For the text-containing cell, return its midpoint in [x, y] coordinate format. 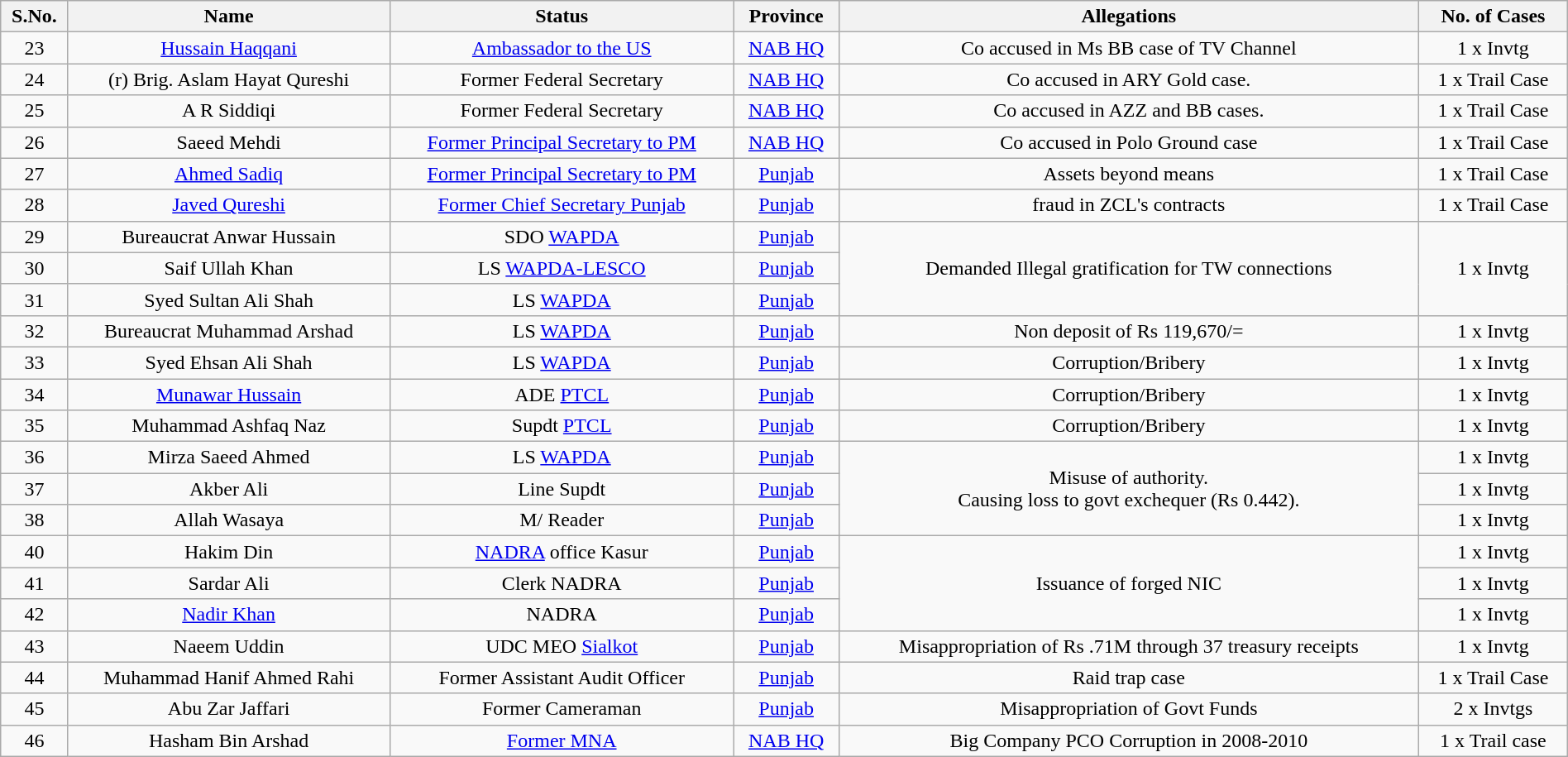
Supdt PTCL [562, 426]
Demanded Illegal gratification for TW connections [1129, 268]
30 [35, 268]
36 [35, 458]
40 [35, 552]
Abu Zar Jaffari [228, 709]
Former Cameraman [562, 709]
Non deposit of Rs 119,670/= [1129, 331]
23 [35, 48]
27 [35, 174]
Clerk NADRA [562, 583]
Javed Qureshi [228, 205]
Hussain Haqqani [228, 48]
Syed Sultan Ali Shah [228, 299]
29 [35, 237]
Former MNA [562, 740]
Co accused in ARY Gold case. [1129, 79]
Nadir Khan [228, 615]
(r) Brig. Aslam Hayat Qureshi [228, 79]
32 [35, 331]
Ahmed Sadiq [228, 174]
Line Supdt [562, 489]
SDO WAPDA [562, 237]
Sardar Ali [228, 583]
46 [35, 740]
Name [228, 17]
25 [35, 111]
NADRA [562, 615]
34 [35, 395]
Bureaucrat Anwar Hussain [228, 237]
Muhammad Ashfaq Naz [228, 426]
26 [35, 142]
1 x Trail case [1494, 740]
Province [786, 17]
Allah Wasaya [228, 520]
Syed Ehsan Ali Shah [228, 362]
No. of Cases [1494, 17]
Former Chief Secretary Punjab [562, 205]
Co accused in Ms BB case of TV Channel [1129, 48]
M/ Reader [562, 520]
Former Assistant Audit Officer [562, 678]
Saeed Mehdi [228, 142]
Hakim Din [228, 552]
31 [35, 299]
UDC MEO Sialkot [562, 646]
Status [562, 17]
Issuance of forged NIC [1129, 583]
44 [35, 678]
Raid trap case [1129, 678]
fraud in ZCL's contracts [1129, 205]
NADRA office Kasur [562, 552]
24 [35, 79]
Bureaucrat Muhammad Arshad [228, 331]
Munawar Hussain [228, 395]
Co accused in Polo Ground case [1129, 142]
Hasham Bin Arshad [228, 740]
ADE PTCL [562, 395]
Misappropriation of Govt Funds [1129, 709]
A R Siddiqi [228, 111]
Misuse of authority.Causing loss to govt exchequer (Rs 0.442). [1129, 489]
Muhammad Hanif Ahmed Rahi [228, 678]
42 [35, 615]
Naeem Uddin [228, 646]
35 [35, 426]
43 [35, 646]
Ambassador to the US [562, 48]
45 [35, 709]
37 [35, 489]
2 x Invtgs [1494, 709]
Assets beyond means [1129, 174]
Allegations [1129, 17]
Mirza Saeed Ahmed [228, 458]
S.No. [35, 17]
41 [35, 583]
Saif Ullah Khan [228, 268]
38 [35, 520]
Big Company PCO Corruption in 2008-2010 [1129, 740]
LS WAPDA-LESCO [562, 268]
28 [35, 205]
33 [35, 362]
Misappropriation of Rs .71M through 37 treasury receipts [1129, 646]
Akber Ali [228, 489]
Co accused in AZZ and BB cases. [1129, 111]
